Scan for the cell matching the given text and deliver its [x, y] coordinate at center. 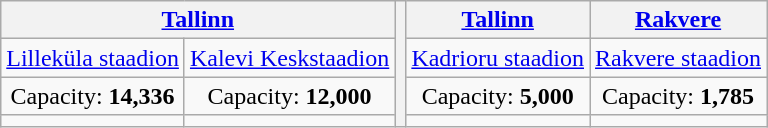
Kalevi Keskstaadion [289, 58]
Rakvere [678, 20]
Lilleküla staadion [93, 58]
Kadrioru staadion [498, 58]
Rakvere staadion [678, 58]
Capacity: 5,000 [498, 96]
Capacity: 1,785 [678, 96]
Capacity: 14,336 [93, 96]
Capacity: 12,000 [289, 96]
